Output the [X, Y] coordinate of the center of the cell containing the given text.  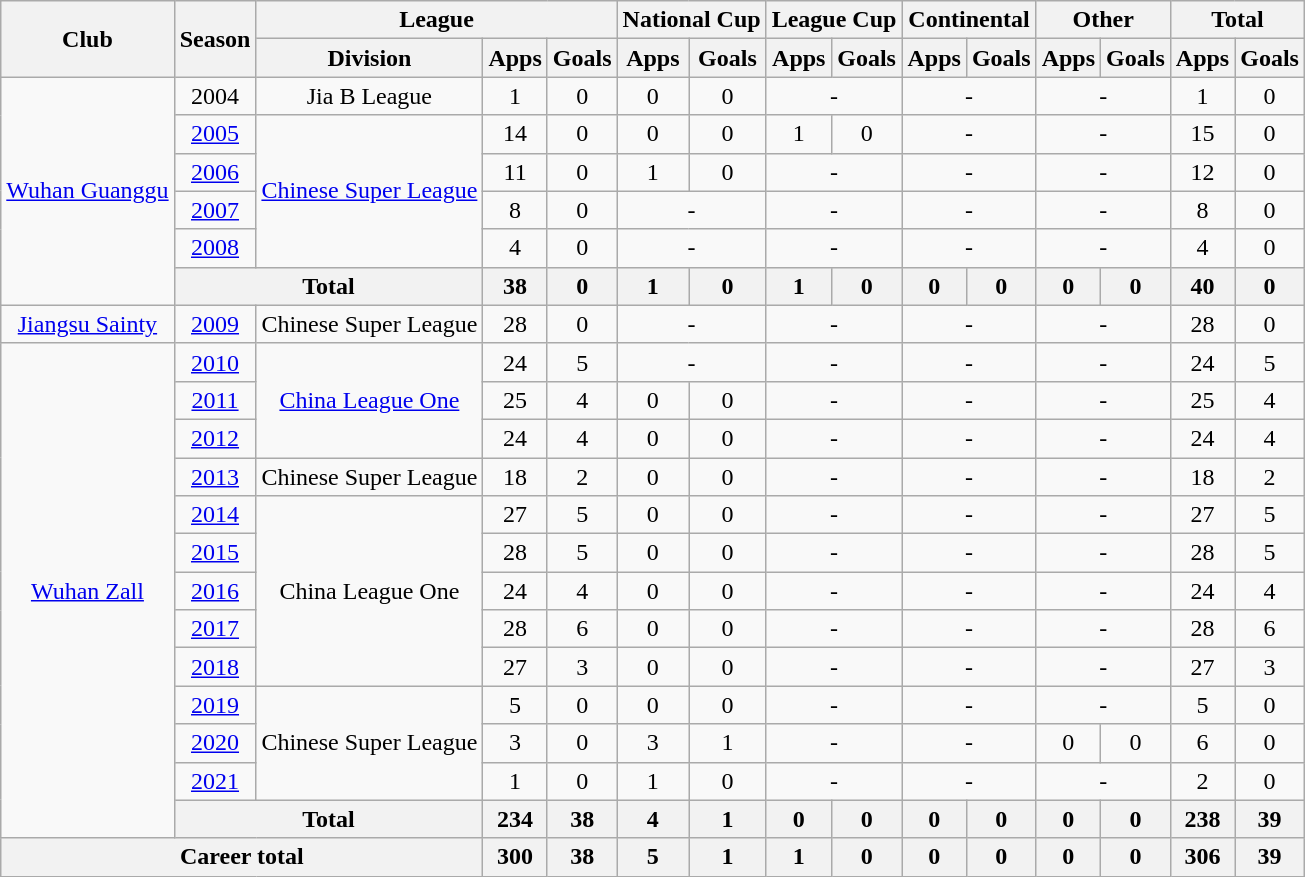
40 [1202, 286]
238 [1202, 819]
Season [215, 39]
2010 [215, 362]
2018 [215, 667]
15 [1202, 134]
League Cup [834, 20]
Division [370, 58]
2020 [215, 743]
Continental [969, 20]
2016 [215, 591]
Other [1103, 20]
11 [515, 172]
2004 [215, 96]
2011 [215, 400]
2013 [215, 477]
2017 [215, 629]
2021 [215, 781]
14 [515, 134]
2006 [215, 172]
Career total [242, 857]
Wuhan Guanggu [88, 191]
Jiangsu Sainty [88, 324]
Club [88, 39]
234 [515, 819]
2008 [215, 248]
Wuhan Zall [88, 590]
2005 [215, 134]
2012 [215, 438]
National Cup [692, 20]
Jia B League [370, 96]
2009 [215, 324]
306 [1202, 857]
2015 [215, 553]
2007 [215, 210]
300 [515, 857]
12 [1202, 172]
2014 [215, 515]
League [436, 20]
2019 [215, 705]
